Identify which cell holds the provided text, then report its [x, y] central coordinate. 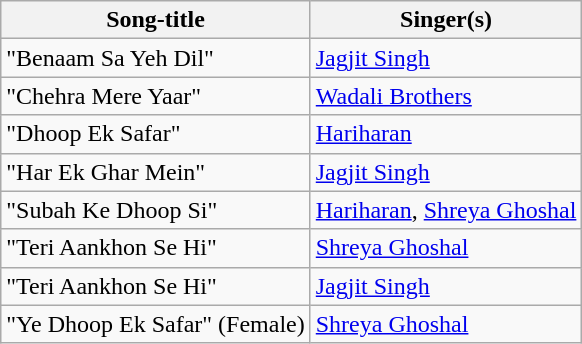
Singer(s) [446, 20]
"Dhoop Ek Safar" [156, 134]
Wadali Brothers [446, 96]
Hariharan, Shreya Ghoshal [446, 210]
"Har Ek Ghar Mein" [156, 172]
"Subah Ke Dhoop Si" [156, 210]
"Chehra Mere Yaar" [156, 96]
Song-title [156, 20]
"Ye Dhoop Ek Safar" (Female) [156, 324]
"Benaam Sa Yeh Dil" [156, 58]
Hariharan [446, 134]
